Locate the cell with the specified text and output its [x, y] center coordinate. 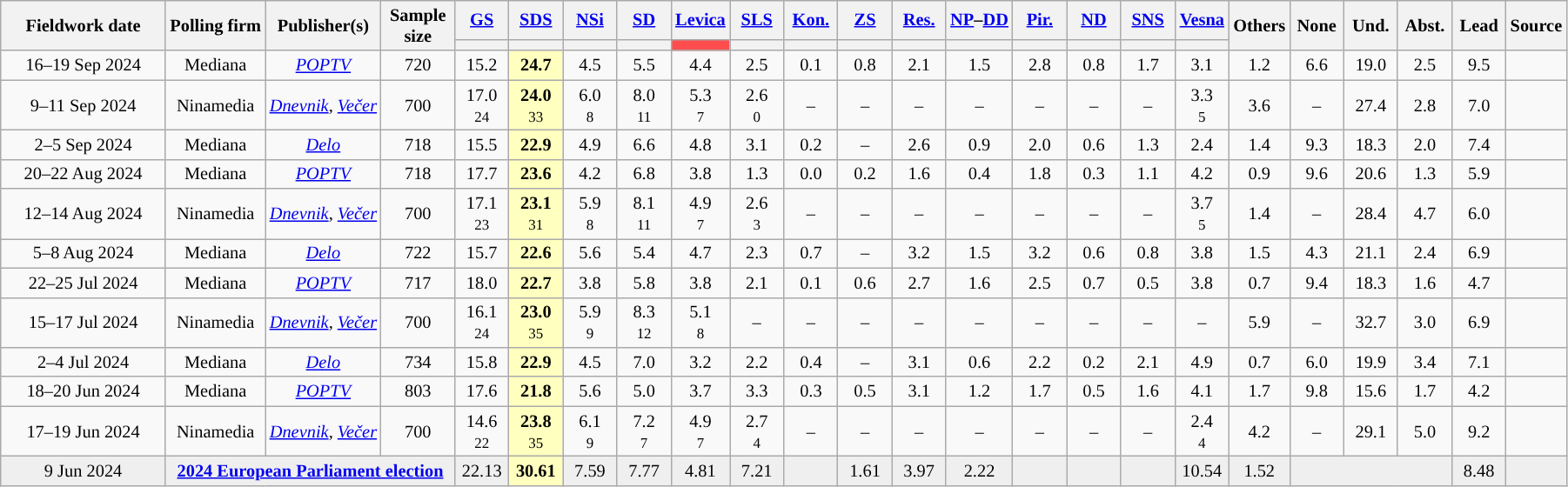
15–17 Jul 2024 [84, 323]
734 [418, 362]
8.312 [644, 323]
ZS [865, 19]
SLS [757, 19]
4.1 [1202, 391]
Levica [700, 19]
2.60 [757, 105]
23.835 [536, 431]
2.22 [979, 470]
5.98 [590, 214]
SDS [536, 19]
23.131 [536, 214]
9.2 [1479, 431]
ND [1094, 19]
9.3 [1317, 144]
3.0 [1424, 323]
Others [1259, 25]
803 [418, 391]
12–14 Aug 2024 [84, 214]
4.81 [700, 470]
17.123 [482, 214]
17.6 [482, 391]
15.8 [482, 362]
Lead [1479, 25]
23.035 [536, 323]
2–5 Sep 2024 [84, 144]
2.6 [919, 144]
2024 European Parliament election [310, 470]
None [1317, 25]
2.7 [919, 283]
15.6 [1370, 391]
15.7 [482, 253]
14.622 [482, 431]
9.8 [1317, 391]
Polling firm [215, 25]
22–25 Jul 2024 [84, 283]
5.99 [590, 323]
0.0 [811, 174]
29.1 [1370, 431]
1.8 [1040, 174]
5.18 [700, 323]
19.9 [1370, 362]
15.2 [482, 65]
17–19 Jun 2024 [84, 431]
22.7 [536, 283]
8.011 [644, 105]
10.54 [1202, 470]
2.63 [757, 214]
NP–DD [979, 19]
8.48 [1479, 470]
16–19 Sep 2024 [84, 65]
717 [418, 283]
2.44 [1202, 431]
7.21 [757, 470]
27.4 [1370, 105]
22.13 [482, 470]
19.0 [1370, 65]
20–22 Aug 2024 [84, 174]
20.6 [1370, 174]
3.35 [1202, 105]
3.4 [1424, 362]
5.37 [700, 105]
22.6 [536, 253]
Vesna [1202, 19]
21.1 [1370, 253]
4.4 [700, 65]
9.6 [1317, 174]
9.4 [1317, 283]
18.0 [482, 283]
Und. [1370, 25]
32.7 [1370, 323]
9.5 [1479, 65]
6.08 [590, 105]
7.1 [1479, 362]
23.6 [536, 174]
1.1 [1148, 174]
5–8 Aug 2024 [84, 253]
SD [644, 19]
1.61 [865, 470]
GS [482, 19]
17.7 [482, 174]
5.5 [644, 65]
7.59 [590, 470]
Fieldwork date [84, 25]
2.74 [757, 431]
5.8 [644, 283]
Kon. [811, 19]
Pir. [1040, 19]
18–20 Jun 2024 [84, 391]
7.77 [644, 470]
4.3 [1317, 253]
6.19 [590, 431]
9 Jun 2024 [84, 470]
5.4 [644, 253]
7.4 [1479, 144]
3.97 [919, 470]
24.7 [536, 65]
NSi [590, 19]
3.6 [1259, 105]
4.8 [700, 144]
15.5 [482, 144]
2–4 Jul 2024 [84, 362]
16.124 [482, 323]
Abst. [1424, 25]
3.3 [757, 391]
Publisher(s) [324, 25]
SNS [1148, 19]
28.4 [1370, 214]
3.7 [700, 391]
21.8 [536, 391]
9–11 Sep 2024 [84, 105]
17.024 [482, 105]
1.52 [1259, 470]
7.27 [644, 431]
6.8 [644, 174]
24.033 [536, 105]
720 [418, 65]
Res. [919, 19]
Sample size [418, 25]
Source [1537, 25]
30.61 [536, 470]
8.111 [644, 214]
722 [418, 253]
2.3 [757, 253]
3.75 [1202, 214]
